Return the (x, y) coordinate for the center point of the cell that contains the specified text.  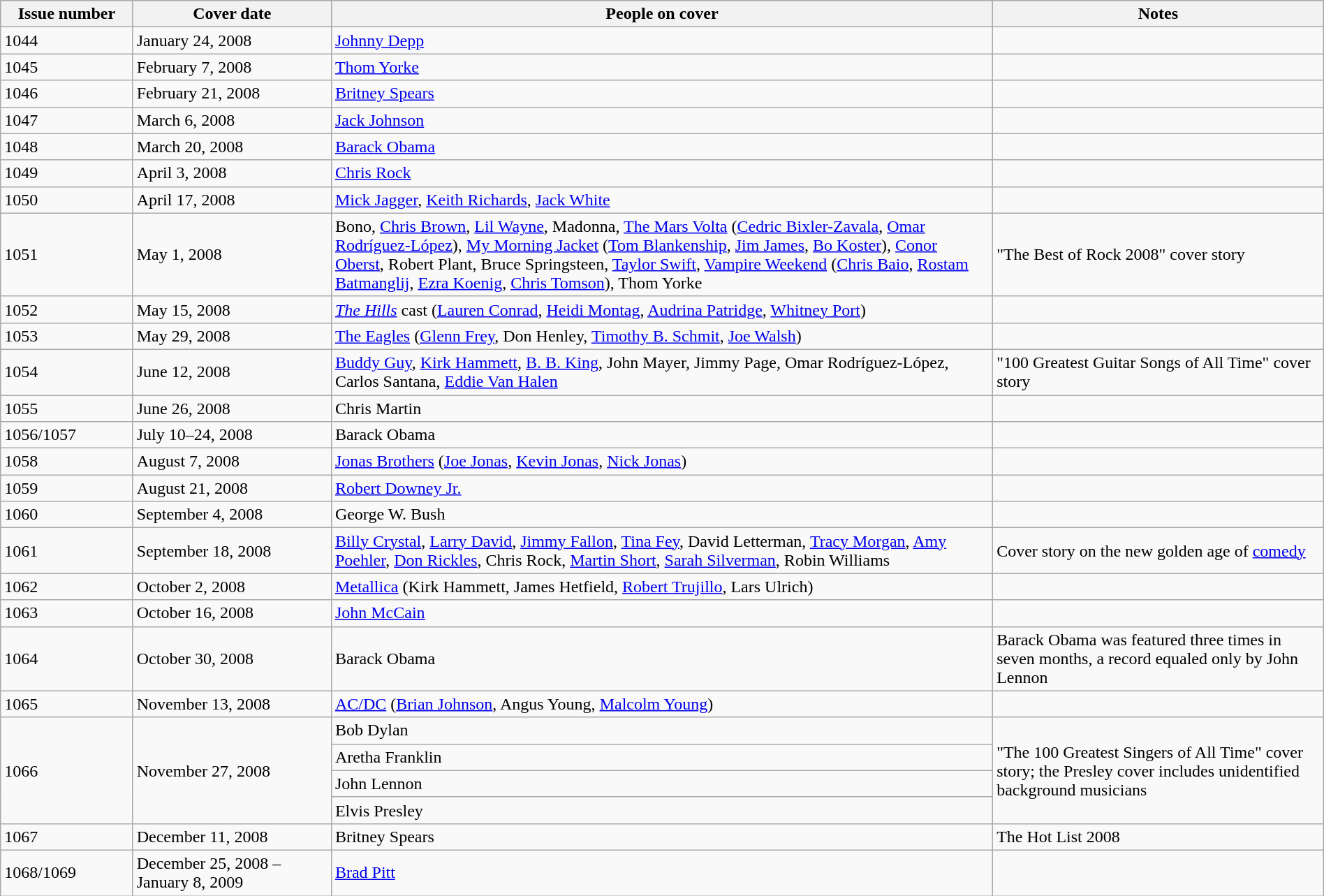
November 27, 2008 (232, 770)
1053 (67, 336)
Issue number (67, 14)
Elvis Presley (662, 810)
Robert Downey Jr. (662, 488)
1065 (67, 704)
People on cover (662, 14)
Chris Martin (662, 409)
October 2, 2008 (232, 587)
August 21, 2008 (232, 488)
Mick Jagger, Keith Richards, Jack White (662, 200)
1051 (67, 254)
John Lennon (662, 784)
The Hot List 2008 (1158, 837)
June 26, 2008 (232, 409)
1064 (67, 659)
May 1, 2008 (232, 254)
October 16, 2008 (232, 613)
February 7, 2008 (232, 67)
May 29, 2008 (232, 336)
April 17, 2008 (232, 200)
1046 (67, 94)
August 7, 2008 (232, 462)
Barack Obama was featured three times in seven months, a record equaled only by John Lennon (1158, 659)
1066 (67, 770)
1045 (67, 67)
September 18, 2008 (232, 550)
Chris Rock (662, 173)
October 30, 2008 (232, 659)
January 24, 2008 (232, 41)
1067 (67, 837)
December 25, 2008 – January 8, 2009 (232, 873)
George W. Bush (662, 515)
Bob Dylan (662, 730)
1063 (67, 613)
March 6, 2008 (232, 120)
1052 (67, 309)
1059 (67, 488)
February 21, 2008 (232, 94)
1056/1057 (67, 435)
John McCain (662, 613)
Jonas Brothers (Joe Jonas, Kevin Jonas, Nick Jonas) (662, 462)
"The 100 Greatest Singers of All Time" cover story; the Presley cover includes unidentified background musicians (1158, 770)
1047 (67, 120)
1062 (67, 587)
November 13, 2008 (232, 704)
Notes (1158, 14)
Johnny Depp (662, 41)
March 20, 2008 (232, 147)
1049 (67, 173)
"100 Greatest Guitar Songs of All Time" cover story (1158, 372)
1044 (67, 41)
Cover date (232, 14)
The Hills cast (Lauren Conrad, Heidi Montag, Audrina Patridge, Whitney Port) (662, 309)
1061 (67, 550)
AC/DC (Brian Johnson, Angus Young, Malcolm Young) (662, 704)
"The Best of Rock 2008" cover story (1158, 254)
Aretha Franklin (662, 757)
Thom Yorke (662, 67)
1055 (67, 409)
July 10–24, 2008 (232, 435)
1068/1069 (67, 873)
Buddy Guy, Kirk Hammett, B. B. King, John Mayer, Jimmy Page, Omar Rodríguez-López, Carlos Santana, Eddie Van Halen (662, 372)
June 12, 2008 (232, 372)
1060 (67, 515)
1058 (67, 462)
May 15, 2008 (232, 309)
Brad Pitt (662, 873)
Metallica (Kirk Hammett, James Hetfield, Robert Trujillo, Lars Ulrich) (662, 587)
December 11, 2008 (232, 837)
Cover story on the new golden age of comedy (1158, 550)
1050 (67, 200)
April 3, 2008 (232, 173)
1048 (67, 147)
1054 (67, 372)
September 4, 2008 (232, 515)
The Eagles (Glenn Frey, Don Henley, Timothy B. Schmit, Joe Walsh) (662, 336)
Jack Johnson (662, 120)
